Output the (x, y) coordinate of the center of the cell containing the given text.  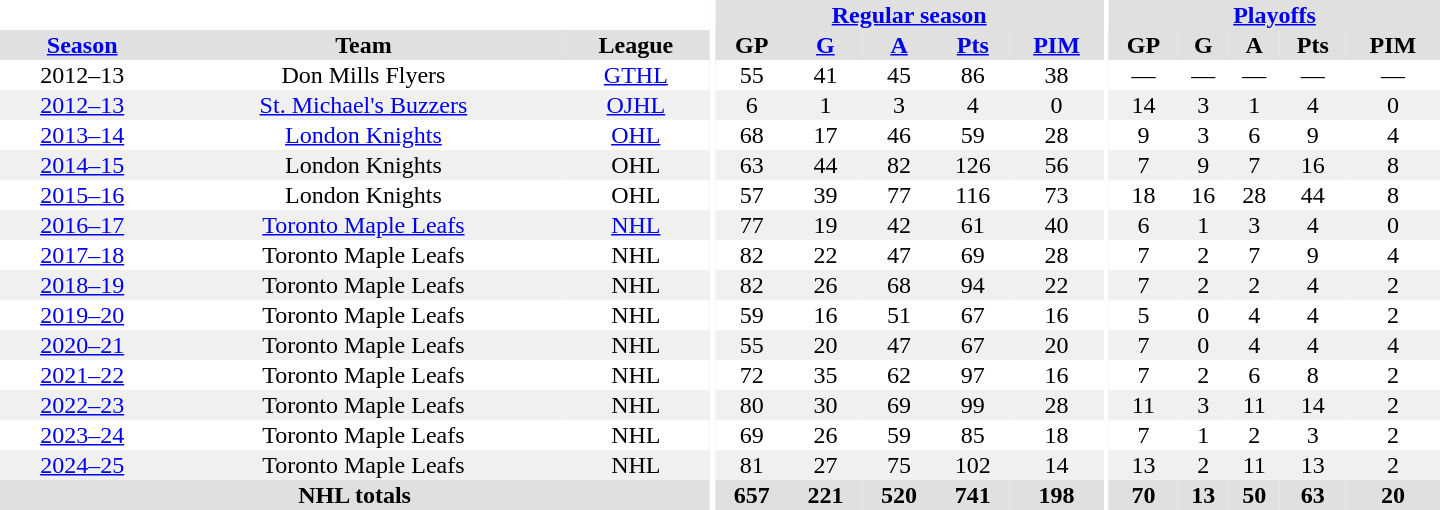
Don Mills Flyers (363, 75)
GTHL (636, 75)
2023–24 (82, 435)
17 (826, 135)
40 (1057, 225)
35 (826, 375)
2021–22 (82, 375)
97 (973, 375)
126 (973, 165)
41 (826, 75)
39 (826, 195)
221 (826, 495)
Playoffs (1274, 15)
Team (363, 45)
5 (1144, 315)
42 (899, 225)
116 (973, 195)
99 (973, 405)
75 (899, 465)
2019–20 (82, 315)
2014–15 (82, 165)
19 (826, 225)
56 (1057, 165)
85 (973, 435)
50 (1254, 495)
81 (752, 465)
OJHL (636, 105)
198 (1057, 495)
2022–23 (82, 405)
League (636, 45)
62 (899, 375)
520 (899, 495)
80 (752, 405)
St. Michael's Buzzers (363, 105)
657 (752, 495)
51 (899, 315)
73 (1057, 195)
2015–16 (82, 195)
61 (973, 225)
2017–18 (82, 255)
NHL totals (354, 495)
72 (752, 375)
45 (899, 75)
102 (973, 465)
Regular season (910, 15)
2016–17 (82, 225)
86 (973, 75)
2018–19 (82, 285)
30 (826, 405)
70 (1144, 495)
2020–21 (82, 345)
46 (899, 135)
Season (82, 45)
2024–25 (82, 465)
27 (826, 465)
57 (752, 195)
741 (973, 495)
2013–14 (82, 135)
94 (973, 285)
38 (1057, 75)
